Search for the cell housing the specified text and yield its [X, Y] center coordinate. 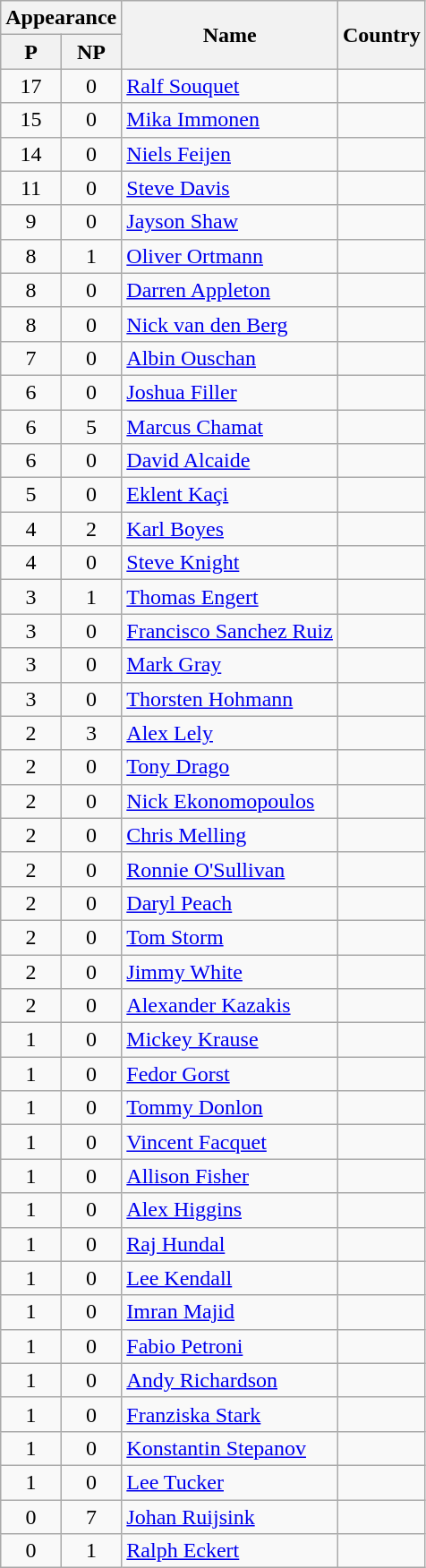
Karl Boyes [230, 529]
Thorsten Hohmann [230, 699]
14 [31, 154]
David Alcaide [230, 461]
Joshua Filler [230, 392]
Tom Storm [230, 937]
Steve Davis [230, 188]
Niels Feijen [230, 154]
Raj Hundal [230, 1244]
Fabio Petroni [230, 1346]
Nick Ekonomopoulos [230, 801]
Nick van den Berg [230, 324]
Ronnie O'Sullivan [230, 869]
Oliver Ortmann [230, 256]
Daryl Peach [230, 903]
9 [31, 222]
Lee Kendall [230, 1278]
Jayson Shaw [230, 222]
Allison Fisher [230, 1176]
Appearance [61, 18]
Thomas Engert [230, 597]
Vincent Facquet [230, 1142]
Darren Appleton [230, 290]
Steve Knight [230, 563]
Mika Immonen [230, 120]
Andy Richardson [230, 1380]
11 [31, 188]
Name [230, 35]
Country [381, 35]
Marcus Chamat [230, 427]
Francisco Sanchez Ruiz [230, 631]
Ralf Souquet [230, 86]
Konstantin Stepanov [230, 1448]
Jimmy White [230, 971]
Mickey Krause [230, 1040]
Ralph Eckert [230, 1551]
P [31, 52]
15 [31, 120]
Mark Gray [230, 665]
Imran Majid [230, 1312]
Franziska Stark [230, 1414]
Alexander Kazakis [230, 1006]
Lee Tucker [230, 1482]
Alex Lely [230, 733]
Tony Drago [230, 767]
Johan Ruijsink [230, 1517]
Eklent Kaçi [230, 495]
Alex Higgins [230, 1210]
NP [91, 52]
Chris Melling [230, 835]
Tommy Donlon [230, 1108]
17 [31, 86]
Fedor Gorst [230, 1074]
Albin Ouschan [230, 358]
